Capture the cell that displays the provided text and extract its [X, Y] central coordinate. 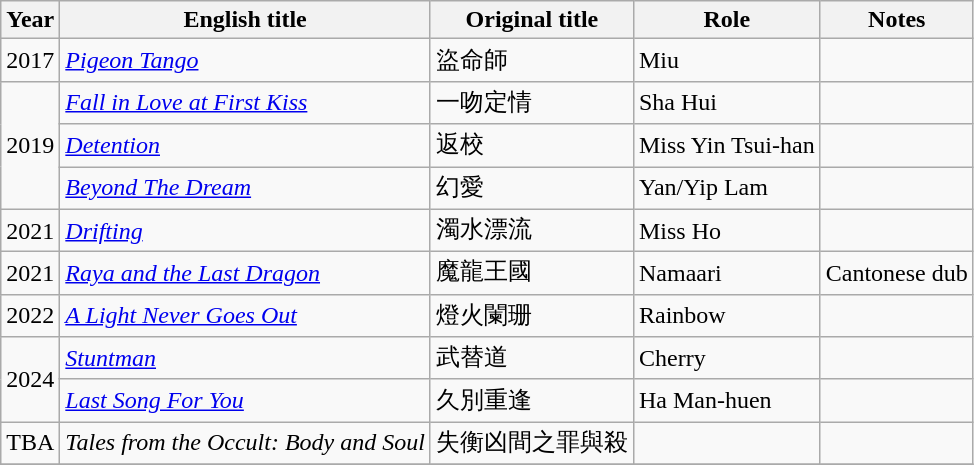
濁水漂流 [532, 230]
Beyond The Dream [246, 188]
Pigeon Tango [246, 60]
失衡凶間之罪與殺 [532, 444]
Last Song For You [246, 400]
English title [246, 20]
久別重逢 [532, 400]
Drifting [246, 230]
Miss Yin Tsui-han [726, 146]
Miu [726, 60]
Cantonese dub [896, 274]
2019 [30, 145]
Miss Ho [726, 230]
2024 [30, 380]
燈火闌珊 [532, 316]
返校 [532, 146]
A Light Never Goes Out [246, 316]
盜命師 [532, 60]
Rainbow [726, 316]
Year [30, 20]
Yan/Yip Lam [726, 188]
幻愛 [532, 188]
Sha Hui [726, 102]
Stuntman [246, 358]
Original title [532, 20]
TBA [30, 444]
武替道 [532, 358]
Ha Man-huen [726, 400]
魔龍王國 [532, 274]
Notes [896, 20]
一吻定情 [532, 102]
Detention [246, 146]
Raya and the Last Dragon [246, 274]
2017 [30, 60]
Cherry [726, 358]
2022 [30, 316]
Tales from the Occult: Body and Soul [246, 444]
Namaari [726, 274]
Role [726, 20]
Fall in Love at First Kiss [246, 102]
